Capture the cell that displays the provided text and extract its [X, Y] central coordinate. 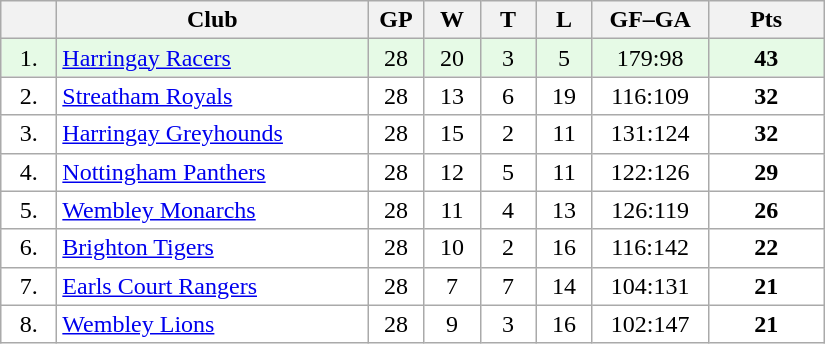
14 [564, 286]
5. [29, 210]
2. [29, 96]
Wembley Monarchs [212, 210]
20 [452, 58]
43 [766, 58]
GP [396, 20]
6. [29, 248]
122:126 [650, 172]
15 [452, 134]
126:119 [650, 210]
Harringay Greyhounds [212, 134]
Streatham Royals [212, 96]
L [564, 20]
4 [508, 210]
29 [766, 172]
7. [29, 286]
104:131 [650, 286]
179:98 [650, 58]
26 [766, 210]
Harringay Racers [212, 58]
10 [452, 248]
12 [452, 172]
T [508, 20]
GF–GA [650, 20]
W [452, 20]
Nottingham Panthers [212, 172]
19 [564, 96]
6 [508, 96]
Brighton Tigers [212, 248]
4. [29, 172]
116:142 [650, 248]
3. [29, 134]
116:109 [650, 96]
1. [29, 58]
102:147 [650, 324]
131:124 [650, 134]
9 [452, 324]
Earls Court Rangers [212, 286]
22 [766, 248]
Club [212, 20]
8. [29, 324]
Wembley Lions [212, 324]
Pts [766, 20]
